Find where the given text appears and provide that cell's center as (x, y) coordinate. 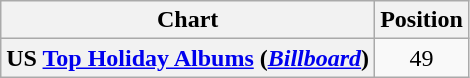
US Top Holiday Albums (Billboard) (188, 58)
Chart (188, 20)
Position (422, 20)
49 (422, 58)
